Locate the cell with the specified text and output its [x, y] center coordinate. 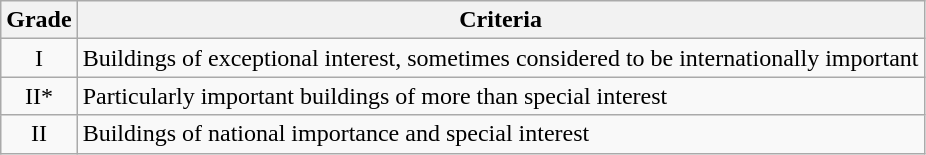
Buildings of national importance and special interest [500, 134]
II* [39, 96]
Criteria [500, 20]
Buildings of exceptional interest, sometimes considered to be internationally important [500, 58]
Grade [39, 20]
Particularly important buildings of more than special interest [500, 96]
I [39, 58]
II [39, 134]
